Pinpoint the cell where the given text exists, returning its [X, Y] midpoint coordinate. 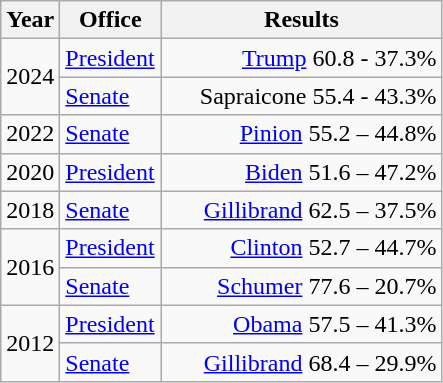
2012 [30, 343]
Office [110, 20]
Year [30, 20]
Gillibrand 68.4 – 29.9% [302, 362]
Biden 51.6 – 47.2% [302, 172]
Sapraicone 55.4 - 43.3% [302, 96]
2016 [30, 267]
2022 [30, 134]
Results [302, 20]
Obama 57.5 – 41.3% [302, 324]
2018 [30, 210]
Clinton 52.7 – 44.7% [302, 248]
Gillibrand 62.5 – 37.5% [302, 210]
Trump 60.8 - 37.3% [302, 58]
2020 [30, 172]
2024 [30, 77]
Schumer 77.6 – 20.7% [302, 286]
Pinion 55.2 – 44.8% [302, 134]
